Scan for the cell matching the given text and deliver its (x, y) coordinate at center. 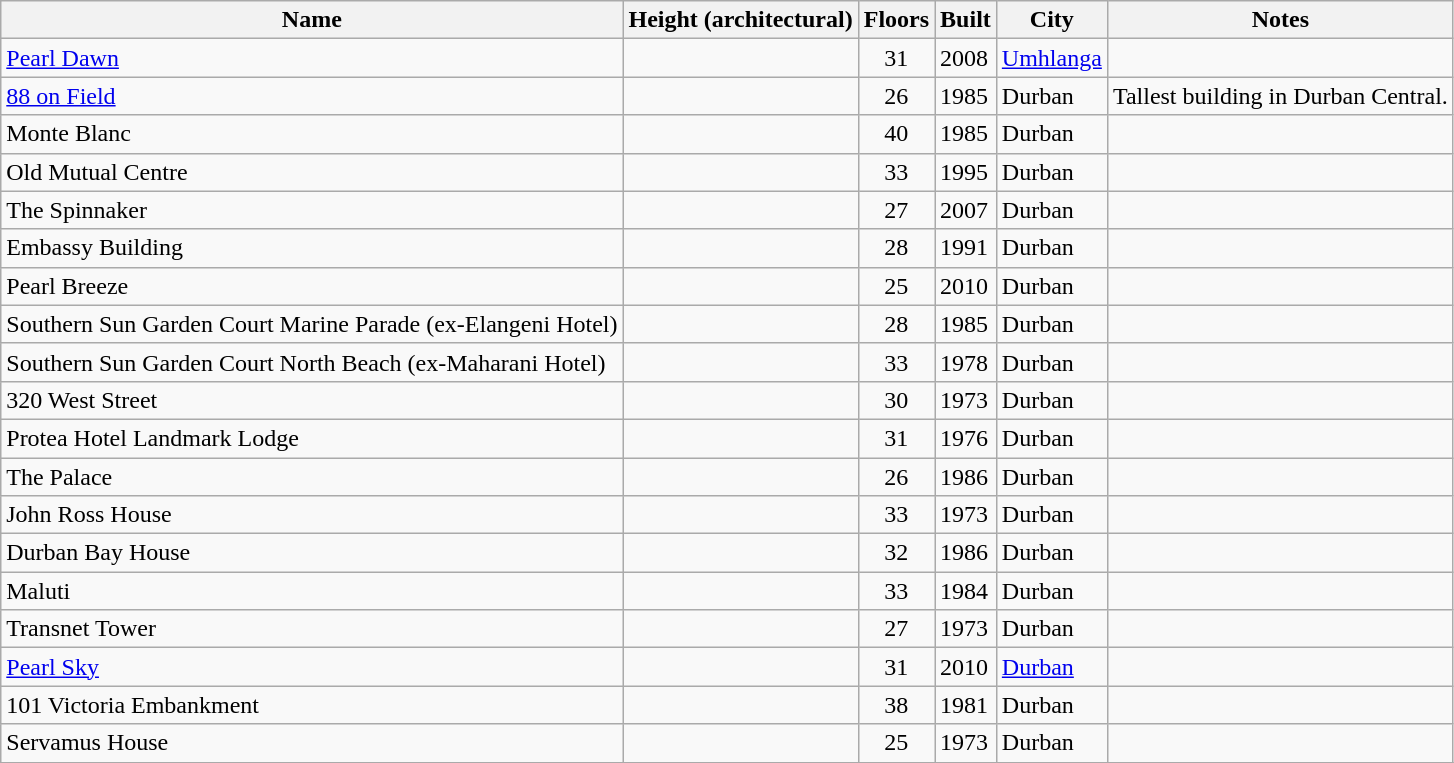
Monte Blanc (312, 134)
2008 (966, 58)
1991 (966, 248)
Old Mutual Centre (312, 172)
Servamus House (312, 743)
Pearl Dawn (312, 58)
Height (architectural) (740, 20)
John Ross House (312, 515)
1981 (966, 705)
88 on Field (312, 96)
Maluti (312, 591)
Notes (1280, 20)
The Spinnaker (312, 210)
Tallest building in Durban Central. (1280, 96)
1995 (966, 172)
Southern Sun Garden Court North Beach (ex-Maharani Hotel) (312, 362)
Durban Bay House (312, 553)
Southern Sun Garden Court Marine Parade (ex-Elangeni Hotel) (312, 324)
Pearl Sky (312, 667)
Protea Hotel Landmark Lodge (312, 438)
The Palace (312, 477)
30 (896, 400)
1978 (966, 362)
Name (312, 20)
Umhlanga (1052, 58)
32 (896, 553)
Embassy Building (312, 248)
2007 (966, 210)
1976 (966, 438)
1984 (966, 591)
Pearl Breeze (312, 286)
101 Victoria Embankment (312, 705)
40 (896, 134)
Built (966, 20)
Floors (896, 20)
City (1052, 20)
38 (896, 705)
Transnet Tower (312, 629)
320 West Street (312, 400)
